Pinpoint the cell where the given text exists, returning its (X, Y) midpoint coordinate. 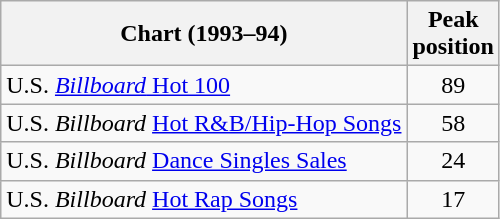
U.S. Billboard Hot R&B/Hip-Hop Songs (204, 123)
24 (453, 161)
U.S. Billboard Hot 100 (204, 85)
Peakposition (453, 34)
U.S. Billboard Hot Rap Songs (204, 199)
89 (453, 85)
17 (453, 199)
U.S. Billboard Dance Singles Sales (204, 161)
58 (453, 123)
Chart (1993–94) (204, 34)
